Scan for the cell matching the given text and deliver its (x, y) coordinate at center. 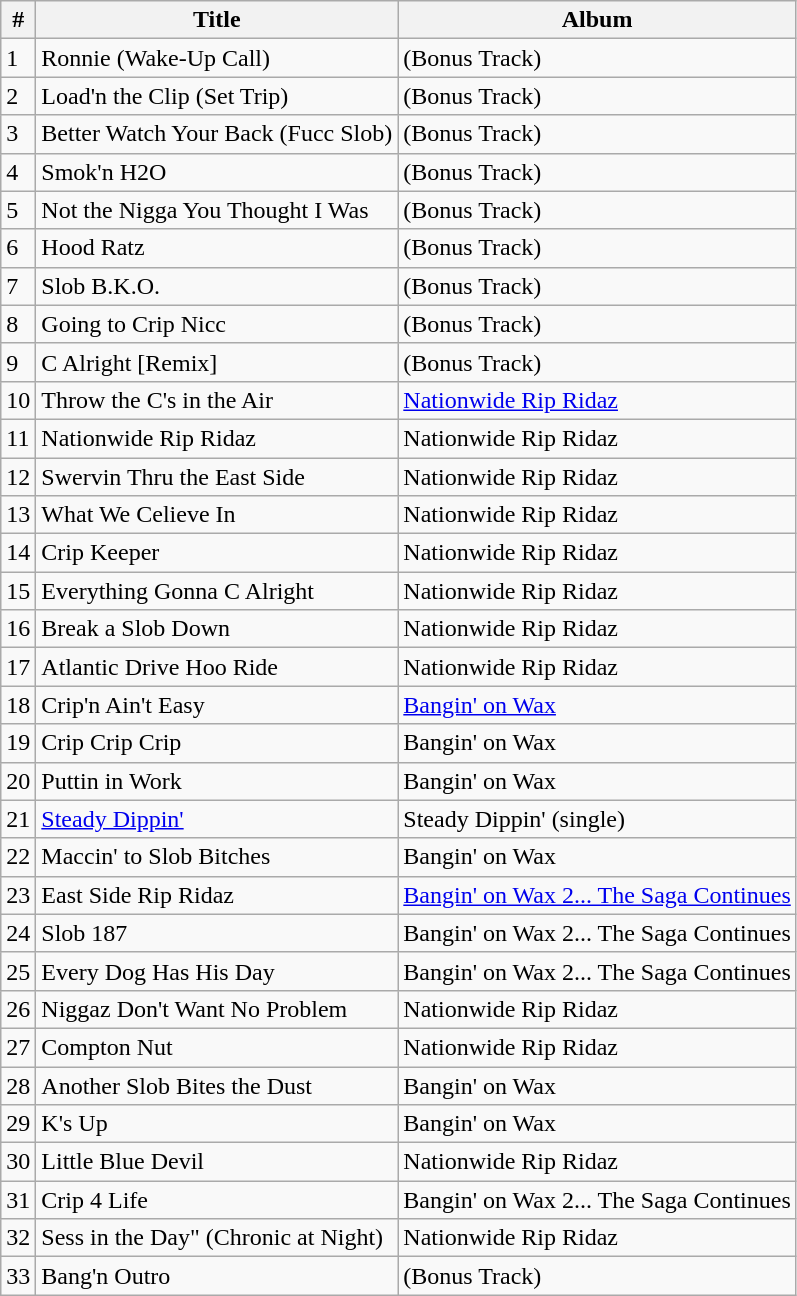
Crip'n Ain't Easy (217, 705)
18 (18, 705)
Atlantic Drive Hoo Ride (217, 667)
30 (18, 1162)
Album (598, 20)
17 (18, 667)
Swervin Thru the East Side (217, 477)
2 (18, 96)
Every Dog Has His Day (217, 971)
31 (18, 1200)
33 (18, 1276)
22 (18, 857)
Ronnie (Wake-Up Call) (217, 58)
Crip Keeper (217, 553)
14 (18, 553)
Everything Gonna C Alright (217, 591)
Better Watch Your Back (Fucc Slob) (217, 134)
Sess in the Day" (Chronic at Night) (217, 1238)
Title (217, 20)
6 (18, 248)
Load'n the Clip (Set Trip) (217, 96)
21 (18, 819)
19 (18, 743)
Crip Crip Crip (217, 743)
Bang'n Outro (217, 1276)
11 (18, 438)
12 (18, 477)
Puttin in Work (217, 781)
5 (18, 210)
Throw the C's in the Air (217, 400)
Smok'n H2O (217, 172)
Break a Slob Down (217, 629)
1 (18, 58)
Maccin' to Slob Bitches (217, 857)
9 (18, 362)
29 (18, 1124)
Slob B.K.O. (217, 286)
27 (18, 1047)
Going to Crip Nicc (217, 324)
15 (18, 591)
26 (18, 1009)
Crip 4 Life (217, 1200)
East Side Rip Ridaz (217, 895)
23 (18, 895)
32 (18, 1238)
Hood Ratz (217, 248)
24 (18, 933)
K's Up (217, 1124)
C Alright [Remix] (217, 362)
16 (18, 629)
28 (18, 1085)
3 (18, 134)
13 (18, 515)
25 (18, 971)
Niggaz Don't Want No Problem (217, 1009)
4 (18, 172)
20 (18, 781)
Slob 187 (217, 933)
# (18, 20)
Compton Nut (217, 1047)
10 (18, 400)
Steady Dippin' (217, 819)
7 (18, 286)
Not the Nigga You Thought I Was (217, 210)
Steady Dippin' (single) (598, 819)
Another Slob Bites the Dust (217, 1085)
What We Celieve In (217, 515)
Little Blue Devil (217, 1162)
8 (18, 324)
